From the cell containing the given text, extract its center point as [X, Y] coordinate. 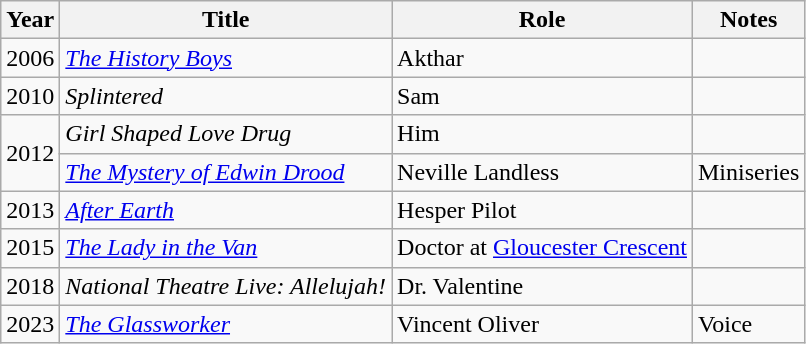
2018 [30, 286]
Akthar [542, 58]
Him [542, 134]
Doctor at Gloucester Crescent [542, 248]
Sam [542, 96]
Vincent Oliver [542, 324]
Role [542, 20]
2013 [30, 210]
2012 [30, 153]
Dr. Valentine [542, 286]
The Mystery of Edwin Drood [226, 172]
The Lady in the Van [226, 248]
National Theatre Live: Allelujah! [226, 286]
Miniseries [748, 172]
2006 [30, 58]
Voice [748, 324]
Year [30, 20]
2010 [30, 96]
2023 [30, 324]
Splintered [226, 96]
Neville Landless [542, 172]
The Glassworker [226, 324]
Notes [748, 20]
2015 [30, 248]
After Earth [226, 210]
Hesper Pilot [542, 210]
Girl Shaped Love Drug [226, 134]
The History Boys [226, 58]
Title [226, 20]
